Determine the [X, Y] coordinate at the center of the cell enclosing the given text.  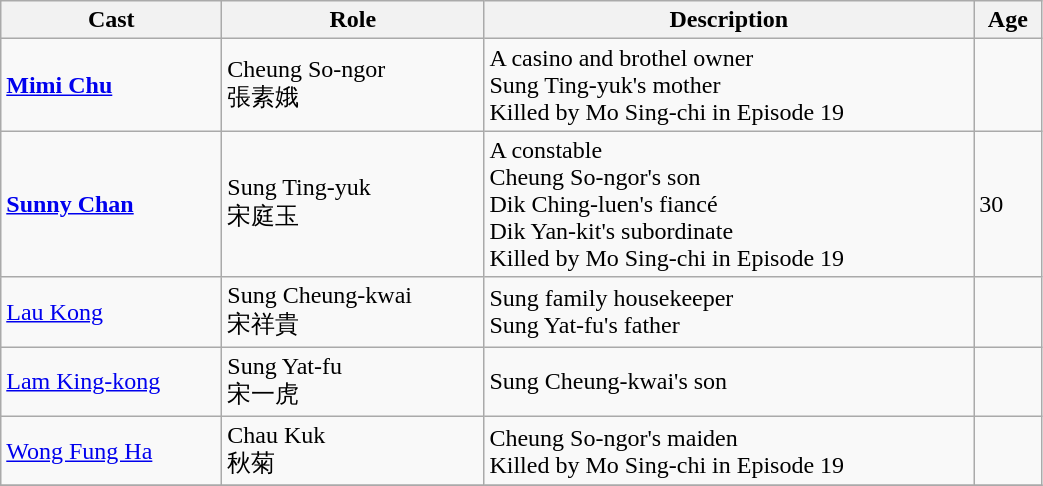
Sung Ting-yuk 宋庭玉 [353, 204]
Sunny Chan [112, 204]
Lam King-kong [112, 381]
A constableCheung So-ngor's sonDik Ching-luen's fiancéDik Yan-kit's subordinateKilled by Mo Sing-chi in Episode 19 [729, 204]
Cast [112, 20]
Sung Yat-fu宋一虎 [353, 381]
Cheung So-ngor's maidenKilled by Mo Sing-chi in Episode 19 [729, 451]
Cheung So-ngor張素娥 [353, 85]
Description [729, 20]
30 [1008, 204]
Mimi Chu [112, 85]
Lau Kong [112, 312]
Role [353, 20]
Sung Cheung-kwai宋祥貴 [353, 312]
Chau Kuk秋菊 [353, 451]
Wong Fung Ha [112, 451]
Sung family housekeeperSung Yat-fu's father [729, 312]
Sung Cheung-kwai's son [729, 381]
A casino and brothel ownerSung Ting-yuk's motherKilled by Mo Sing-chi in Episode 19 [729, 85]
Age [1008, 20]
